Capture the cell that displays the provided text and extract its [x, y] central coordinate. 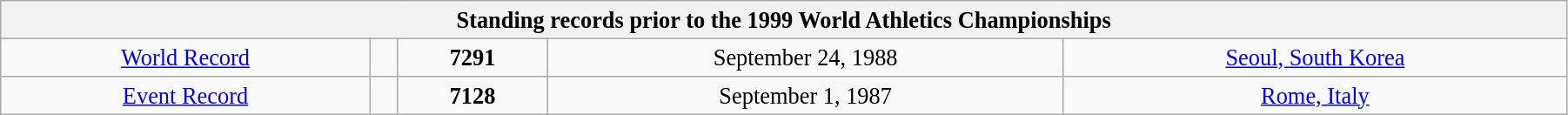
September 1, 1987 [806, 95]
Standing records prior to the 1999 World Athletics Championships [784, 19]
Seoul, South Korea [1315, 57]
World Record [185, 57]
Rome, Italy [1315, 95]
7291 [472, 57]
7128 [472, 95]
September 24, 1988 [806, 57]
Event Record [185, 95]
